From the cell containing the given text, extract its center point as [x, y] coordinate. 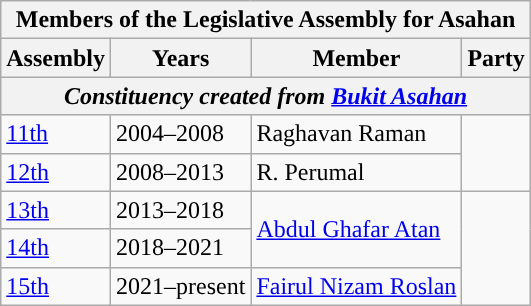
15th [56, 286]
2021–present [180, 286]
Abdul Ghafar Atan [356, 229]
Members of the Legislative Assembly for Asahan [266, 20]
Raghavan Raman [356, 134]
Years [180, 58]
14th [56, 248]
R. Perumal [356, 172]
12th [56, 172]
13th [56, 210]
Party [496, 58]
11th [56, 134]
Constituency created from Bukit Asahan [266, 96]
Fairul Nizam Roslan [356, 286]
2018–2021 [180, 248]
2013–2018 [180, 210]
2008–2013 [180, 172]
2004–2008 [180, 134]
Assembly [56, 58]
Member [356, 58]
